Identify which cell holds the provided text, then report its [x, y] central coordinate. 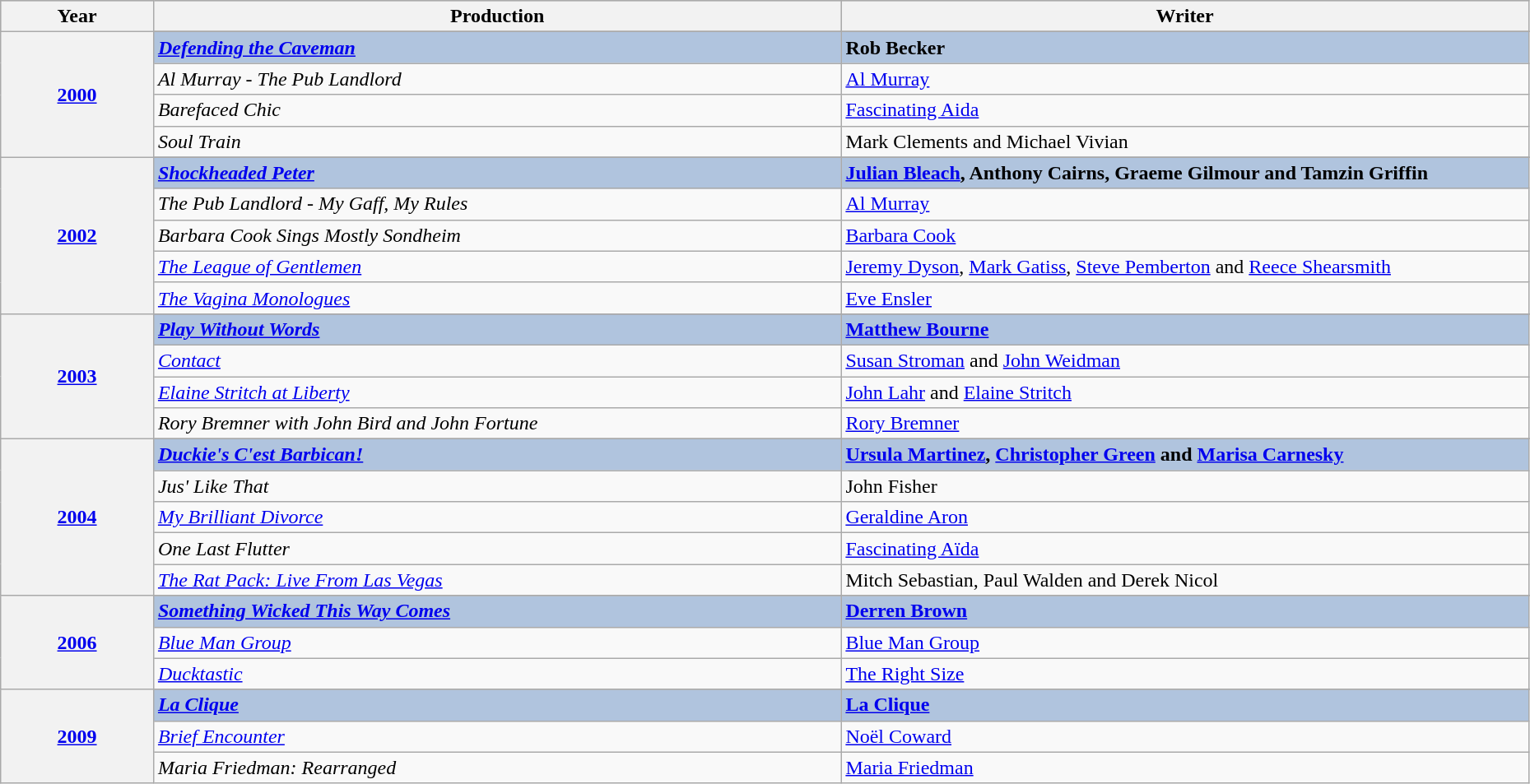
2009 [77, 736]
Barbara Cook [1185, 235]
Derren Brown [1185, 611]
Barbara Cook Sings Mostly Sondheim [497, 235]
2002 [77, 235]
Jeremy Dyson, Mark Gatiss, Steve Pemberton and Reece Shearsmith [1185, 267]
One Last Flutter [497, 549]
The Pub Landlord - My Gaff, My Rules [497, 204]
The League of Gentlemen [497, 267]
The Vagina Monologues [497, 298]
Ducktastic [497, 674]
Soul Train [497, 141]
Shockheaded Peter [497, 173]
Defending the Caveman [497, 48]
Geraldine Aron [1185, 517]
2003 [77, 376]
Mark Clements and Michael Vivian [1185, 141]
Duckie's C'est Barbican! [497, 455]
Al Murray - The Pub Landlord [497, 79]
Maria Friedman [1185, 768]
Elaine Stritch at Liberty [497, 392]
Susan Stroman and John Weidman [1185, 360]
Rory Bremner with John Bird and John Fortune [497, 424]
Jus' Like That [497, 486]
Writer [1185, 16]
Fascinating Aida [1185, 110]
Rory Bremner [1185, 424]
Something Wicked This Way Comes [497, 611]
2000 [77, 95]
Brief Encounter [497, 736]
Matthew Bourne [1185, 329]
John Fisher [1185, 486]
Ursula Martinez, Christopher Green and Marisa Carnesky [1185, 455]
John Lahr and Elaine Stritch [1185, 392]
Mitch Sebastian, Paul Walden and Derek Nicol [1185, 580]
Barefaced Chic [497, 110]
The Rat Pack: Live From Las Vegas [497, 580]
Fascinating Aïda [1185, 549]
Julian Bleach, Anthony Cairns, Graeme Gilmour and Tamzin Griffin [1185, 173]
Eve Ensler [1185, 298]
Rob Becker [1185, 48]
Year [77, 16]
The Right Size [1185, 674]
Play Without Words [497, 329]
2006 [77, 643]
Contact [497, 360]
Noël Coward [1185, 736]
My Brilliant Divorce [497, 517]
Maria Friedman: Rearranged [497, 768]
Production [497, 16]
2004 [77, 517]
